Pinpoint the cell where the given text exists, returning its [X, Y] midpoint coordinate. 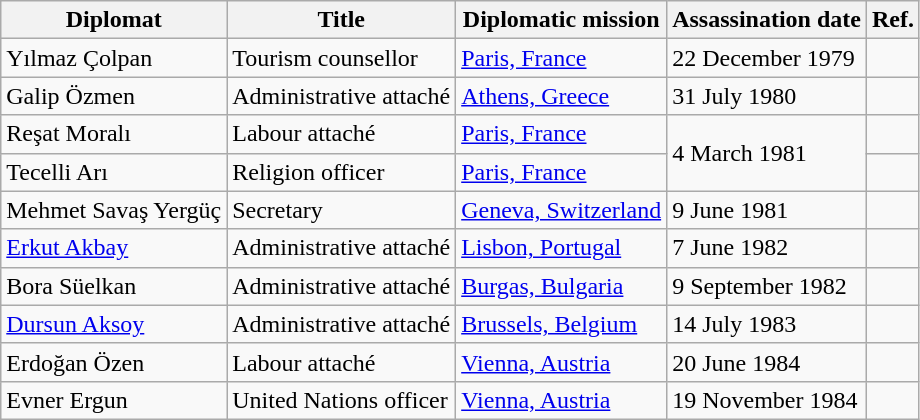
Mehmet Savaş Yergüç [114, 210]
Tecelli Arı [114, 172]
Erdoğan Özen [114, 362]
31 July 1980 [767, 96]
Brussels, Belgium [562, 324]
Diplomat [114, 20]
Athens, Greece [562, 96]
Geneva, Switzerland [562, 210]
Erkut Akbay [114, 248]
9 June 1981 [767, 210]
Reşat Moralı [114, 134]
Galip Özmen [114, 96]
Assassination date [767, 20]
Yılmaz Çolpan [114, 58]
Religion officer [342, 172]
Secretary [342, 210]
Ref. [892, 20]
Diplomatic mission [562, 20]
19 November 1984 [767, 400]
20 June 1984 [767, 362]
Dursun Aksoy [114, 324]
Tourism counsellor [342, 58]
Title [342, 20]
9 September 1982 [767, 286]
Bora Süelkan [114, 286]
Lisbon, Portugal [562, 248]
22 December 1979 [767, 58]
United Nations officer [342, 400]
4 March 1981 [767, 153]
Burgas, Bulgaria [562, 286]
14 July 1983 [767, 324]
Evner Ergun [114, 400]
7 June 1982 [767, 248]
